Capture the cell that displays the provided text and extract its [X, Y] central coordinate. 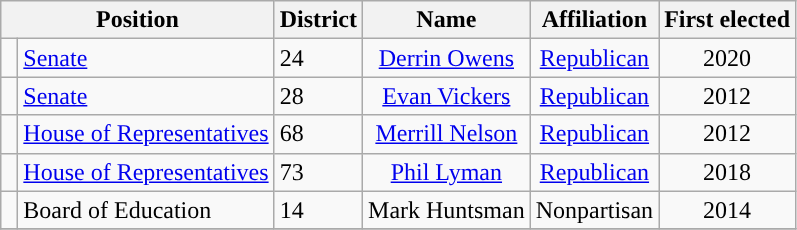
Nonpartisan [594, 210]
District [318, 20]
Evan Vickers [447, 96]
Name [447, 20]
Merrill Nelson [447, 134]
24 [318, 58]
14 [318, 210]
28 [318, 96]
Phil Lyman [447, 172]
68 [318, 134]
2014 [728, 210]
73 [318, 172]
Derrin Owens [447, 58]
First elected [728, 20]
Board of Education [146, 210]
2020 [728, 58]
2018 [728, 172]
Affiliation [594, 20]
Mark Huntsman [447, 210]
Position [138, 20]
